Return the (x, y) coordinate for the center point of the cell that contains the specified text.  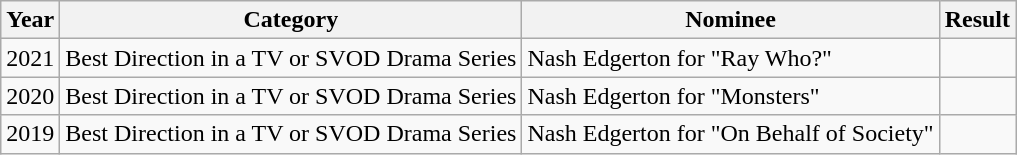
Year (30, 20)
Nominee (730, 20)
Result (977, 20)
Nash Edgerton for "On Behalf of Society" (730, 134)
Category (291, 20)
Nash Edgerton for "Monsters" (730, 96)
2019 (30, 134)
Nash Edgerton for "Ray Who?" (730, 58)
2021 (30, 58)
2020 (30, 96)
